From the cell containing the given text, extract its center point as [x, y] coordinate. 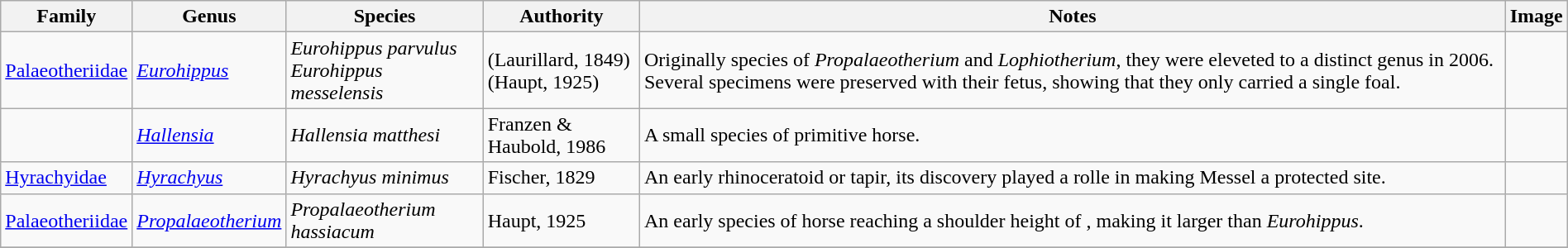
Hyrachyus minimus [385, 178]
Notes [1072, 17]
Franzen & Haubold, 1986 [561, 136]
Propalaeotherium [209, 220]
Fischer, 1829 [561, 178]
Species [385, 17]
A small species of primitive horse. [1072, 136]
Hallensia matthesi [385, 136]
Hallensia [209, 136]
Authority [561, 17]
Hyrachyus [209, 178]
(Laurillard, 1849)(Haupt, 1925) [561, 70]
An early rhinoceratoid or tapir, its discovery played a rolle in making Messel a protected site. [1072, 178]
Haupt, 1925 [561, 220]
An early species of horse reaching a shoulder height of , making it larger than Eurohippus. [1072, 220]
Image [1537, 17]
Eurohippus [209, 70]
Genus [209, 17]
Propalaeotherium hassiacum [385, 220]
Family [66, 17]
Eurohippus parvulusEurohippus messelensis [385, 70]
Hyrachyidae [66, 178]
